Return the [x, y] coordinate for the center point of the cell that contains the specified text.  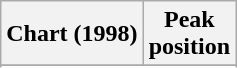
Chart (1998) [72, 34]
Peak position [189, 34]
